Capture the cell that displays the provided text and extract its [X, Y] central coordinate. 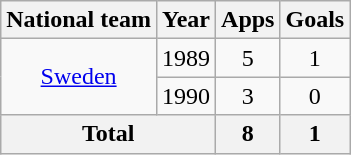
0 [315, 96]
5 [248, 58]
Sweden [79, 77]
National team [79, 20]
Apps [248, 20]
Year [186, 20]
8 [248, 134]
3 [248, 96]
Total [108, 134]
Goals [315, 20]
1990 [186, 96]
1989 [186, 58]
